Pinpoint the cell where the given text exists, returning its (x, y) midpoint coordinate. 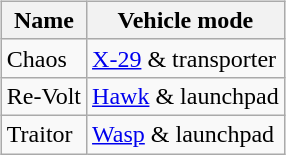
Traitor (44, 134)
Vehicle mode (186, 20)
Wasp & launchpad (186, 134)
Name (44, 20)
Re-Volt (44, 96)
X-29 & transporter (186, 58)
Hawk & launchpad (186, 96)
Chaos (44, 58)
